Locate the cell with the specified text and output its [x, y] center coordinate. 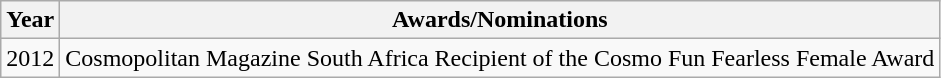
Year [30, 20]
2012 [30, 58]
Cosmopolitan Magazine South Africa Recipient of the Cosmo Fun Fearless Female Award [500, 58]
Awards/Nominations [500, 20]
